Locate the cell with the specified text and output its [X, Y] center coordinate. 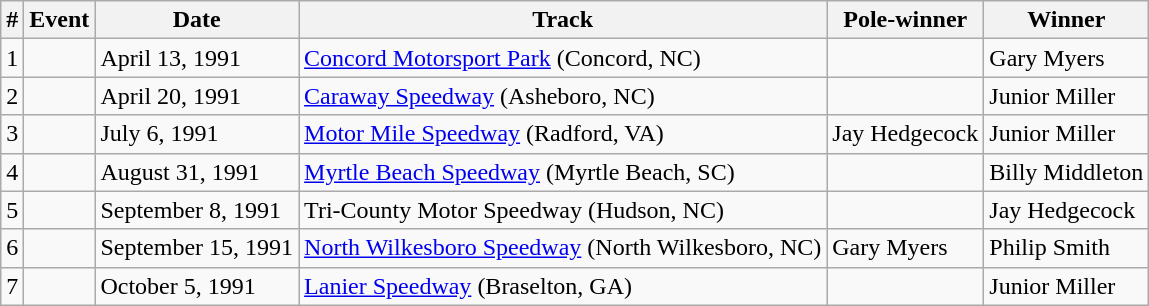
September 8, 1991 [197, 210]
Concord Motorsport Park (Concord, NC) [563, 58]
Winner [1066, 20]
6 [12, 248]
July 6, 1991 [197, 134]
Event [60, 20]
Philip Smith [1066, 248]
April 13, 1991 [197, 58]
Tri-County Motor Speedway (Hudson, NC) [563, 210]
1 [12, 58]
Caraway Speedway (Asheboro, NC) [563, 96]
Lanier Speedway (Braselton, GA) [563, 286]
Motor Mile Speedway (Radford, VA) [563, 134]
7 [12, 286]
September 15, 1991 [197, 248]
North Wilkesboro Speedway (North Wilkesboro, NC) [563, 248]
Billy Middleton [1066, 172]
Pole-winner [906, 20]
Myrtle Beach Speedway (Myrtle Beach, SC) [563, 172]
October 5, 1991 [197, 286]
3 [12, 134]
August 31, 1991 [197, 172]
Date [197, 20]
# [12, 20]
5 [12, 210]
Track [563, 20]
2 [12, 96]
April 20, 1991 [197, 96]
4 [12, 172]
